Scan for the cell matching the given text and deliver its [X, Y] coordinate at center. 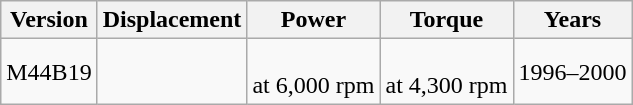
1996–2000 [572, 72]
Torque [446, 20]
M44B19 [49, 72]
Version [49, 20]
at 4,300 rpm [446, 72]
at 6,000 rpm [314, 72]
Years [572, 20]
Displacement [172, 20]
Power [314, 20]
